Return [x, y] of the center of cell containing provided text 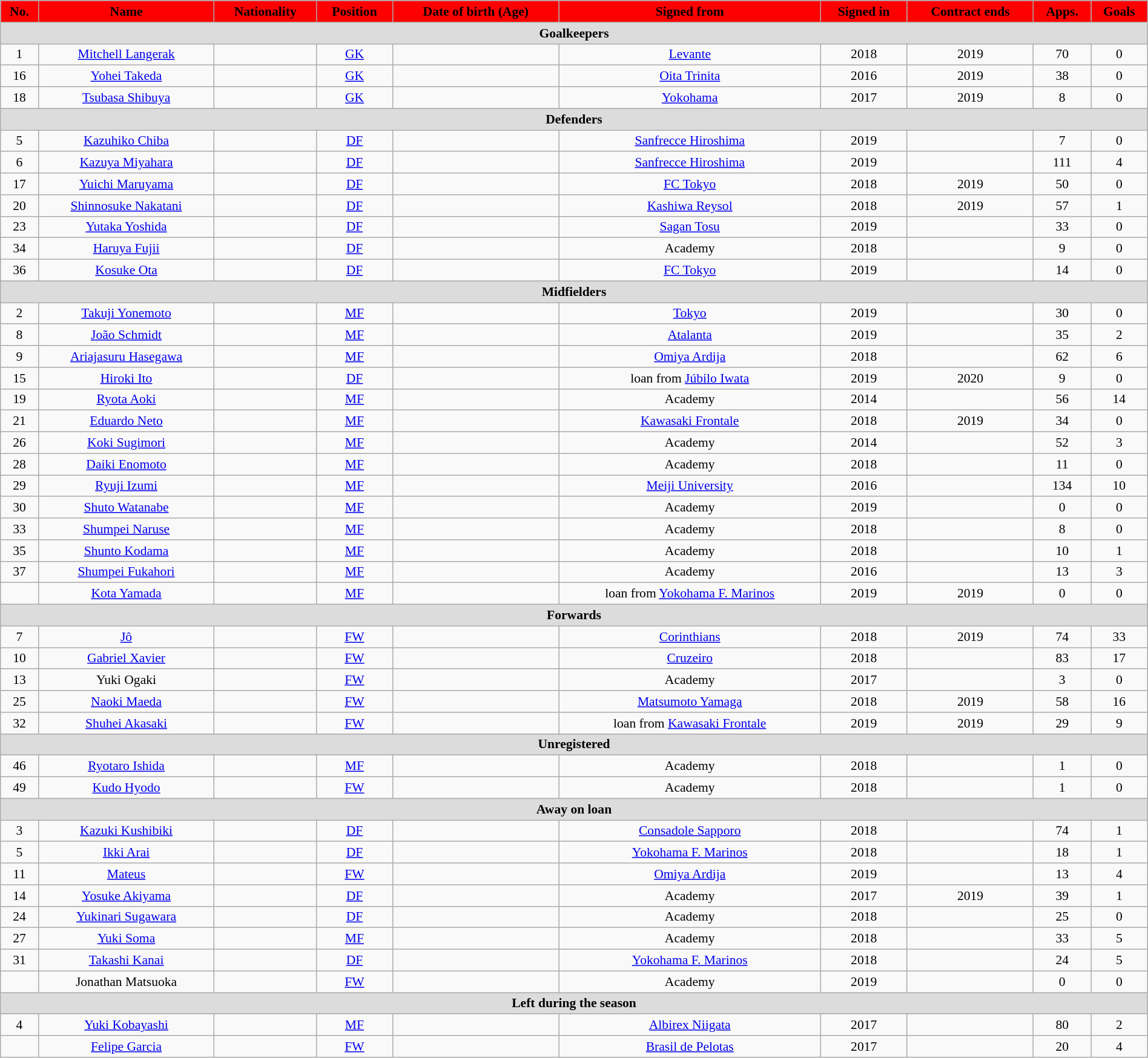
Kashiwa Reysol [690, 206]
Levante [690, 54]
Defenders [574, 119]
Unregistered [574, 744]
Oita Trinita [690, 76]
26 [19, 443]
Signed in [863, 11]
Shumpei Fukahori [126, 572]
23 [19, 227]
Koki Sugimori [126, 443]
Position [355, 11]
134 [1062, 486]
Mateus [126, 874]
15 [19, 378]
Ikki Arai [126, 853]
Goalkeepers [574, 33]
Sagan Tosu [690, 227]
Kawasaki Frontale [690, 421]
Corinthians [690, 637]
Yukinari Sugawara [126, 917]
Gabriel Xavier [126, 659]
loan from Júbilo Iwata [690, 378]
Left during the season [574, 1004]
57 [1062, 206]
52 [1062, 443]
Jonathan Matsuoka [126, 982]
Nationality [265, 11]
Signed from [690, 11]
Kazuya Miyahara [126, 163]
Naoki Maeda [126, 701]
loan from Yokohama F. Marinos [690, 594]
37 [19, 572]
39 [1062, 896]
Ariajasuru Hasegawa [126, 356]
31 [19, 961]
80 [1062, 1025]
Atalanta [690, 335]
19 [19, 399]
Apps. [1062, 11]
Consadole Sapporo [690, 831]
Takuji Yonemoto [126, 314]
83 [1062, 659]
Kota Yamada [126, 594]
Yuki Ogaki [126, 680]
46 [19, 766]
Kazuki Kushibiki [126, 831]
49 [19, 788]
loan from Kawasaki Frontale [690, 723]
Shuto Watanabe [126, 508]
Haruya Fujii [126, 249]
No. [19, 11]
Yuichi Maruyama [126, 184]
Albirex Niigata [690, 1025]
Kazuhiko Chiba [126, 141]
50 [1062, 184]
Matsumoto Yamaga [690, 701]
Kudo Hyodo [126, 788]
Away on loan [574, 809]
Meiji University [690, 486]
Yuki Soma [126, 939]
70 [1062, 54]
27 [19, 939]
Shinnosuke Nakatani [126, 206]
Jô [126, 637]
Shuhei Akasaki [126, 723]
62 [1062, 356]
28 [19, 464]
111 [1062, 163]
Ryota Aoki [126, 399]
Shunto Kodama [126, 551]
58 [1062, 701]
56 [1062, 399]
Ryuji Izumi [126, 486]
Takashi Kanai [126, 961]
38 [1062, 76]
Mitchell Langerak [126, 54]
Yokohama [690, 98]
Tokyo [690, 314]
Date of birth (Age) [476, 11]
Contract ends [970, 11]
Eduardo Neto [126, 421]
Goals [1120, 11]
Yohei Takeda [126, 76]
21 [19, 421]
Hiroki Ito [126, 378]
Felipe Garcia [126, 1046]
Ryotaro Ishida [126, 766]
João Schmidt [126, 335]
Kosuke Ota [126, 271]
Tsubasa Shibuya [126, 98]
36 [19, 271]
Yuki Kobayashi [126, 1025]
Yosuke Akiyama [126, 896]
2020 [970, 378]
Shumpei Naruse [126, 529]
Midfielders [574, 292]
Daiki Enomoto [126, 464]
32 [19, 723]
Yutaka Yoshida [126, 227]
Brasil de Pelotas [690, 1046]
Cruzeiro [690, 659]
Forwards [574, 616]
Name [126, 11]
